Detect which cell encompasses the target text, then output its [x, y] center coordinate. 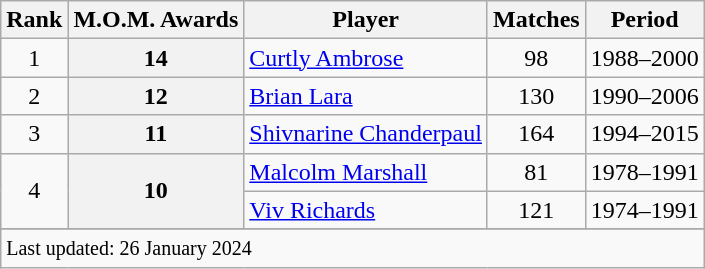
10 [156, 191]
Viv Richards [366, 210]
Period [644, 20]
130 [536, 96]
98 [536, 58]
164 [536, 134]
4 [34, 191]
1 [34, 58]
3 [34, 134]
Matches [536, 20]
Rank [34, 20]
121 [536, 210]
81 [536, 172]
Malcolm Marshall [366, 172]
M.O.M. Awards [156, 20]
14 [156, 58]
Brian Lara [366, 96]
11 [156, 134]
1994–2015 [644, 134]
1990–2006 [644, 96]
Player [366, 20]
12 [156, 96]
1988–2000 [644, 58]
Curtly Ambrose [366, 58]
1974–1991 [644, 210]
1978–1991 [644, 172]
Last updated: 26 January 2024 [353, 248]
2 [34, 96]
Shivnarine Chanderpaul [366, 134]
